Identify which cell holds the provided text, then report its [X, Y] central coordinate. 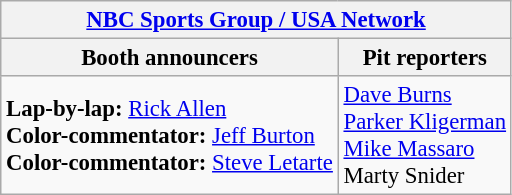
Booth announcers [170, 58]
NBC Sports Group / USA Network [256, 20]
Lap-by-lap: Rick AllenColor-commentator: Jeff BurtonColor-commentator: Steve Letarte [170, 136]
Dave BurnsParker KligermanMike MassaroMarty Snider [424, 136]
Pit reporters [424, 58]
